Identify which cell holds the provided text, then report its [X, Y] central coordinate. 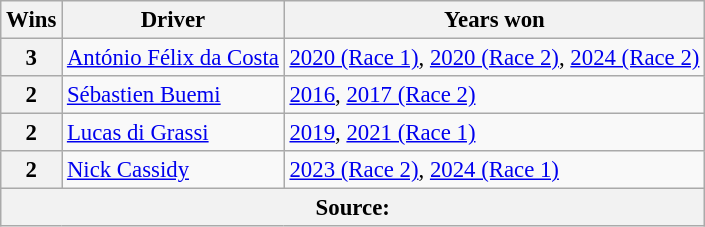
Sébastien Buemi [174, 95]
Nick Cassidy [174, 170]
2020 (Race 1), 2020 (Race 2), 2024 (Race 2) [494, 58]
2019, 2021 (Race 1) [494, 133]
3 [32, 58]
Driver [174, 20]
Years won [494, 20]
António Félix da Costa [174, 58]
Lucas di Grassi [174, 133]
2016, 2017 (Race 2) [494, 95]
2023 (Race 2), 2024 (Race 1) [494, 170]
Wins [32, 20]
Source: [353, 208]
